Determine the [x, y] coordinate at the center of the cell enclosing the given text.  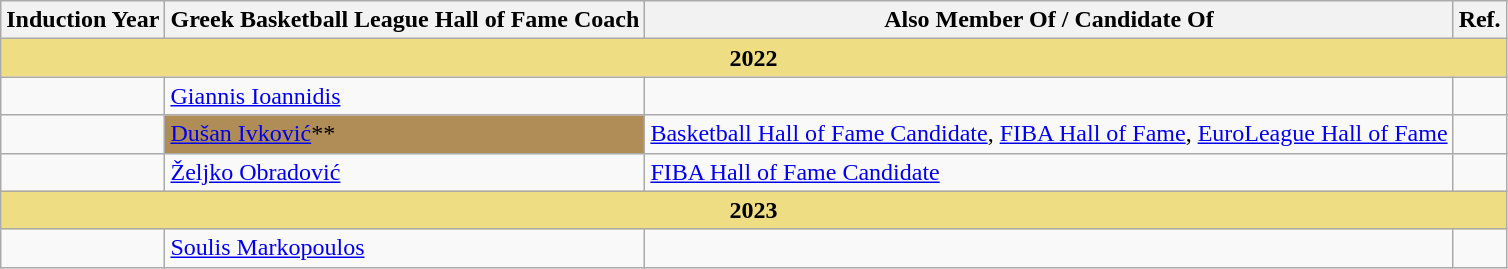
2022 [754, 58]
Ref. [1480, 20]
Željko Obradović [405, 172]
Soulis Markopoulos [405, 248]
Giannis Ioannidis [405, 96]
Dušan Ivković** [405, 134]
Induction Year [83, 20]
Basketball Hall of Fame Candidate, FIBA Hall of Fame, EuroLeague Hall of Fame [1049, 134]
2023 [754, 210]
Also Member Of / Candidate Of [1049, 20]
FIBA Hall of Fame Candidate [1049, 172]
Greek Basketball League Hall of Fame Coach [405, 20]
